Capture the cell that displays the provided text and extract its (x, y) central coordinate. 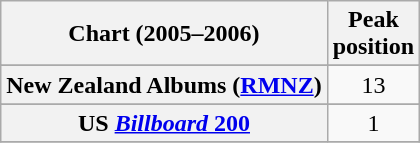
New Zealand Albums (RMNZ) (164, 85)
Peak position (373, 34)
Chart (2005–2006) (164, 34)
1 (373, 123)
13 (373, 85)
US Billboard 200 (164, 123)
